Search for the cell housing the specified text and yield its [X, Y] center coordinate. 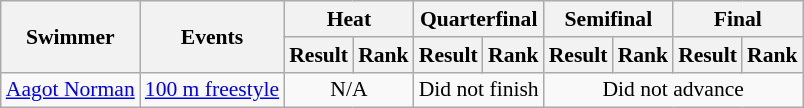
Final [738, 19]
Heat [348, 19]
Events [212, 36]
Semifinal [608, 19]
100 m freestyle [212, 90]
Swimmer [70, 36]
N/A [348, 90]
Aagot Norman [70, 90]
Quarterfinal [479, 19]
Did not advance [674, 90]
Did not finish [479, 90]
